Locate the cell with the specified text and output its (X, Y) center coordinate. 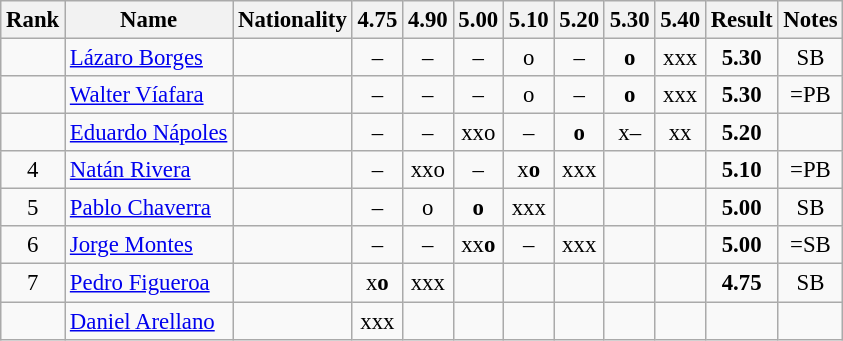
6 (33, 245)
Result (742, 20)
7 (33, 283)
Pablo Chaverra (149, 208)
Jorge Montes (149, 245)
5 (33, 208)
x– (629, 133)
=SB (810, 245)
4.90 (428, 20)
4 (33, 170)
Rank (33, 20)
Walter Víafara (149, 95)
Nationality (292, 20)
Pedro Figueroa (149, 283)
Eduardo Nápoles (149, 133)
Name (149, 20)
Natán Rivera (149, 170)
Notes (810, 20)
xx (680, 133)
Daniel Arellano (149, 321)
Lázaro Borges (149, 58)
5.40 (680, 20)
